Detect which cell encompasses the target text, then output its [x, y] center coordinate. 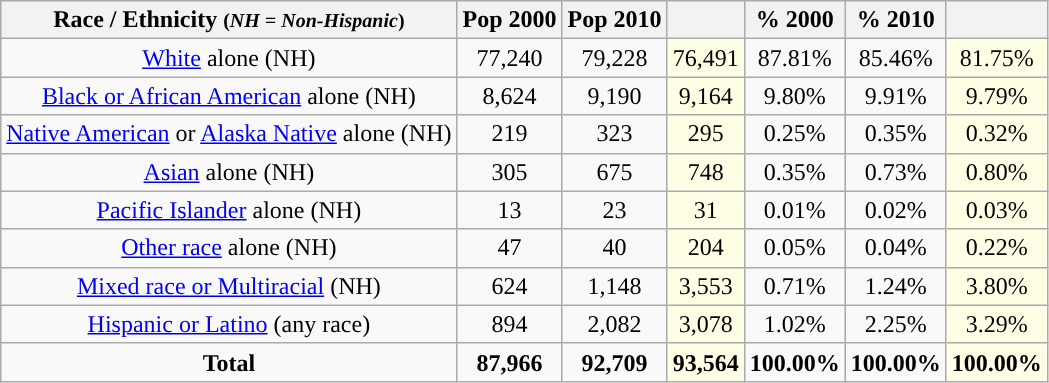
Hispanic or Latino (any race) [229, 324]
9,190 [614, 96]
0.05% [794, 248]
9.91% [896, 96]
% 2000 [794, 20]
0.73% [896, 172]
1.24% [896, 286]
3.29% [996, 324]
219 [510, 134]
0.01% [794, 210]
305 [510, 172]
0.22% [996, 248]
9.80% [794, 96]
13 [510, 210]
8,624 [510, 96]
2,082 [614, 324]
Asian alone (NH) [229, 172]
0.25% [794, 134]
0.80% [996, 172]
93,564 [706, 362]
9,164 [706, 96]
Mixed race or Multiracial (NH) [229, 286]
894 [510, 324]
40 [614, 248]
% 2010 [896, 20]
0.71% [794, 286]
3,078 [706, 324]
0.32% [996, 134]
9.79% [996, 96]
Pop 2000 [510, 20]
323 [614, 134]
0.02% [896, 210]
87,966 [510, 362]
Native American or Alaska Native alone (NH) [229, 134]
624 [510, 286]
23 [614, 210]
Pop 2010 [614, 20]
3.80% [996, 286]
748 [706, 172]
White alone (NH) [229, 58]
47 [510, 248]
Race / Ethnicity (NH = Non-Hispanic) [229, 20]
92,709 [614, 362]
Pacific Islander alone (NH) [229, 210]
1,148 [614, 286]
0.03% [996, 210]
76,491 [706, 58]
2.25% [896, 324]
675 [614, 172]
77,240 [510, 58]
87.81% [794, 58]
Total [229, 362]
81.75% [996, 58]
31 [706, 210]
1.02% [794, 324]
295 [706, 134]
0.04% [896, 248]
79,228 [614, 58]
Other race alone (NH) [229, 248]
204 [706, 248]
3,553 [706, 286]
85.46% [896, 58]
Black or African American alone (NH) [229, 96]
